Determine the (X, Y) coordinate at the center of the cell enclosing the given text.  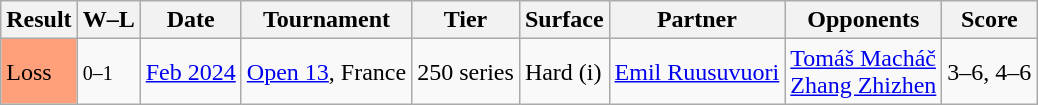
Opponents (864, 20)
Date (190, 20)
Score (990, 20)
Open 13, France (326, 72)
Emil Ruusuvuori (697, 72)
Loss (39, 72)
Partner (697, 20)
Surface (564, 20)
Hard (i) (564, 72)
3–6, 4–6 (990, 72)
Result (39, 20)
Feb 2024 (190, 72)
Tournament (326, 20)
0–1 (108, 72)
Tier (466, 20)
Tomáš Macháč Zhang Zhizhen (864, 72)
W–L (108, 20)
250 series (466, 72)
